Search for the cell housing the specified text and yield its (x, y) center coordinate. 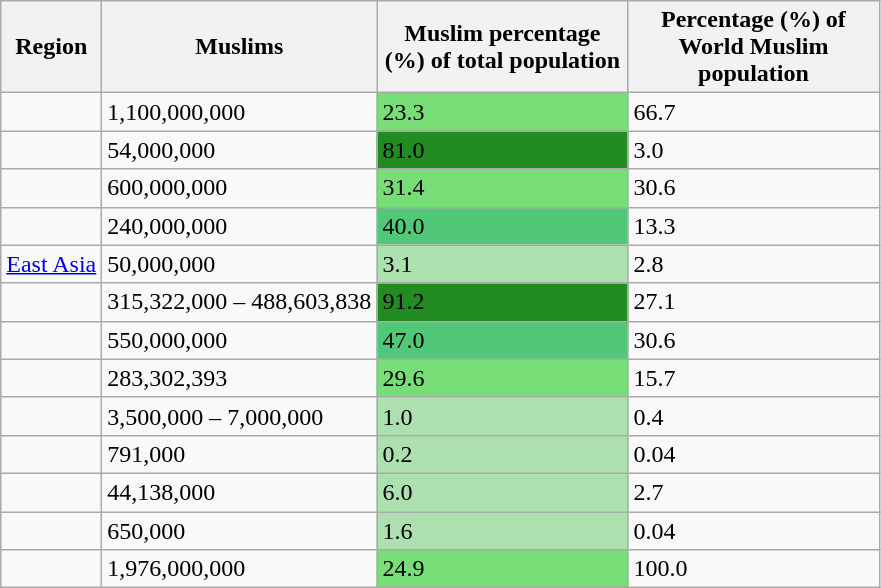
2.8 (754, 264)
13.3 (754, 226)
29.6 (502, 378)
Muslim percentage (%) of total population (502, 47)
315,322,000 – 488,603,838 (240, 302)
Region (52, 47)
1,976,000,000 (240, 569)
240,000,000 (240, 226)
50,000,000 (240, 264)
650,000 (240, 531)
Percentage (%) of World Muslim population (754, 47)
44,138,000 (240, 492)
27.1 (754, 302)
1,100,000,000 (240, 112)
100.0 (754, 569)
0.2 (502, 454)
91.2 (502, 302)
600,000,000 (240, 188)
54,000,000 (240, 150)
66.7 (754, 112)
1.0 (502, 416)
47.0 (502, 340)
791,000 (240, 454)
31.4 (502, 188)
3.1 (502, 264)
3,500,000 – 7,000,000 (240, 416)
3.0 (754, 150)
550,000,000 (240, 340)
0.4 (754, 416)
40.0 (502, 226)
283,302,393 (240, 378)
2.7 (754, 492)
1.6 (502, 531)
15.7 (754, 378)
81.0 (502, 150)
Muslims (240, 47)
6.0 (502, 492)
23.3 (502, 112)
East Asia (52, 264)
24.9 (502, 569)
